Locate the cell with the specified text and output its [X, Y] center coordinate. 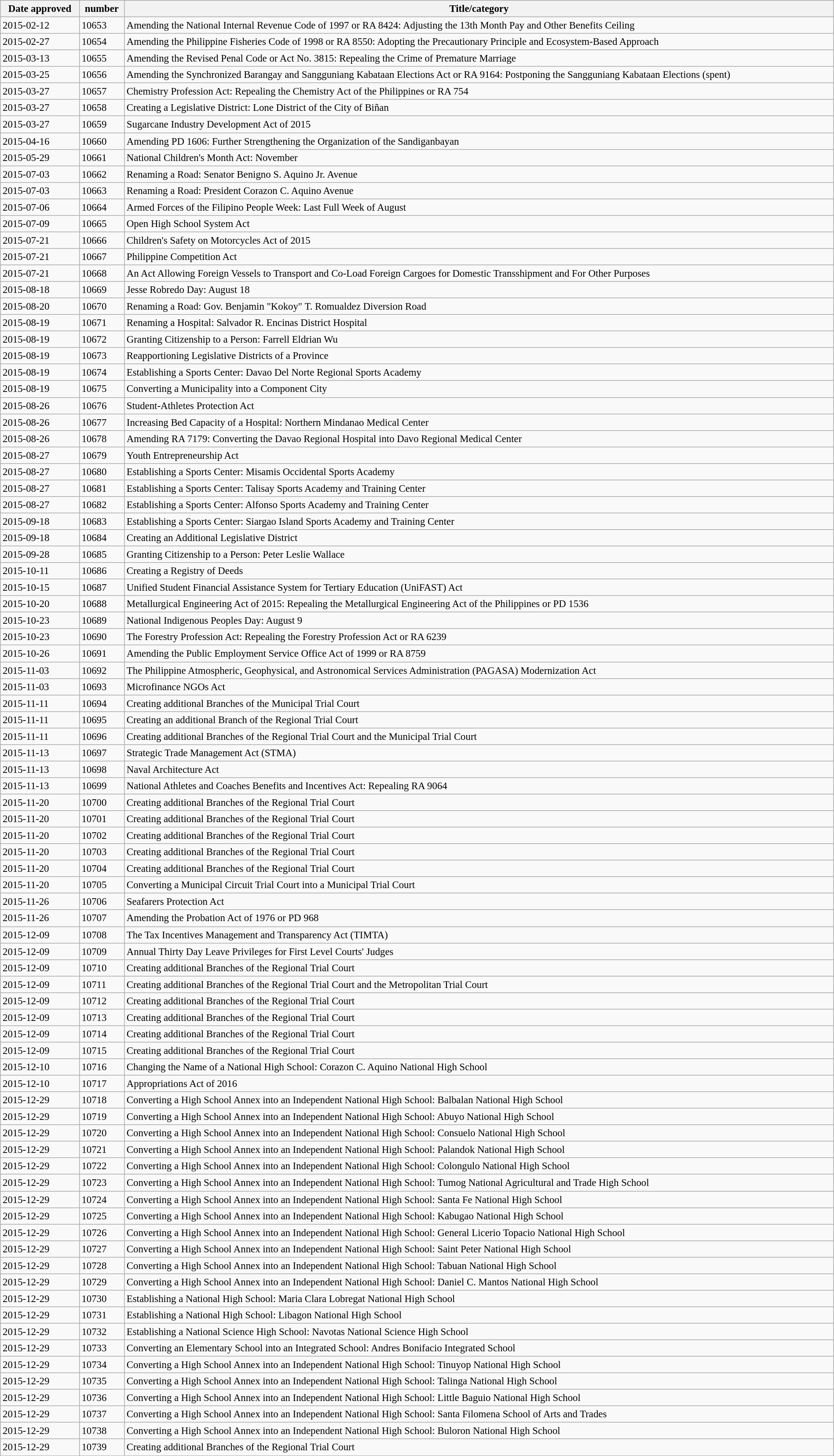
10708 [102, 935]
Annual Thirty Day Leave Privileges for First Level Courts' Judges [479, 951]
Converting a High School Annex into an Independent National High School: Tabuan National High School [479, 1266]
Children's Safety on Motorcycles Act of 2015 [479, 240]
10717 [102, 1084]
Strategic Trade Management Act (STMA) [479, 753]
Converting a High School Annex into an Independent National High School: Consuelo National High School [479, 1133]
Establishing a Sports Center: Alfonso Sports Academy and Training Center [479, 505]
Seafarers Protection Act [479, 902]
10661 [102, 157]
Establishing a Sports Center: Siargao Island Sports Academy and Training Center [479, 521]
10694 [102, 703]
Converting a High School Annex into an Independent National High School: Little Baguio National High School [479, 1398]
2015-04-16 [40, 141]
10703 [102, 852]
Creating additional Branches of the Regional Trial Court and the Municipal Trial Court [479, 736]
10709 [102, 951]
10664 [102, 207]
Converting a High School Annex into an Independent National High School: Balbalan National High School [479, 1100]
10700 [102, 802]
Amending the Revised Penal Code or Act No. 3815: Repealing the Crime of Premature Marriage [479, 59]
Microfinance NGOs Act [479, 687]
10698 [102, 769]
10732 [102, 1332]
10706 [102, 902]
10662 [102, 174]
Increasing Bed Capacity of a Hospital: Northern Mindanao Medical Center [479, 422]
Student-Athletes Protection Act [479, 406]
10666 [102, 240]
Renaming a Hospital: Salvador R. Encinas District Hospital [479, 323]
10673 [102, 356]
Amending the Public Employment Service Office Act of 1999 or RA 8759 [479, 654]
Renaming a Road: Gov. Benjamin "Kokoy" T. Romualdez Diversion Road [479, 307]
Establishing a Sports Center: Davao Del Norte Regional Sports Academy [479, 373]
Creating additional Branches of the Regional Trial Court and the Metropolitan Trial Court [479, 984]
Converting an Elementary School into an Integrated School: Andres Bonifacio Integrated School [479, 1348]
10665 [102, 224]
Establishing a National High School: Libagon National High School [479, 1315]
2015-05-29 [40, 157]
10719 [102, 1117]
10734 [102, 1365]
10699 [102, 786]
10737 [102, 1414]
10669 [102, 290]
10677 [102, 422]
Chemistry Profession Act: Repealing the Chemistry Act of the Philippines or RA 754 [479, 91]
Renaming a Road: President Corazon C. Aquino Avenue [479, 190]
Changing the Name of a National High School: Corazon C. Aquino National High School [479, 1067]
Creating additional Branches of the Municipal Trial Court [479, 703]
10680 [102, 472]
10731 [102, 1315]
10722 [102, 1166]
The Philippine Atmospheric, Geophysical, and Astronomical Services Administration (PAGASA) Modernization Act [479, 670]
2015-03-25 [40, 75]
10671 [102, 323]
2015-02-12 [40, 26]
National Children's Month Act: November [479, 157]
Granting Citizenship to a Person: Farrell Eldrian Wu [479, 340]
Date approved [40, 9]
10681 [102, 488]
10728 [102, 1266]
10695 [102, 720]
10714 [102, 1034]
Establishing a National Science High School: Navotas National Science High School [479, 1332]
National Indigenous Peoples Day: August 9 [479, 621]
10660 [102, 141]
Converting a Municipal Circuit Trial Court into a Municipal Trial Court [479, 885]
Youth Entrepreneurship Act [479, 455]
10684 [102, 538]
Granting Citizenship to a Person: Peter Leslie Wallace [479, 555]
2015-10-11 [40, 571]
10725 [102, 1216]
10697 [102, 753]
10674 [102, 373]
2015-07-06 [40, 207]
10739 [102, 1448]
10733 [102, 1348]
National Athletes and Coaches Benefits and Incentives Act: Repealing RA 9064 [479, 786]
10720 [102, 1133]
Creating an Additional Legislative District [479, 538]
Appropriations Act of 2016 [479, 1084]
10735 [102, 1381]
Amending the National Internal Revenue Code of 1997 or RA 8424: Adjusting the 13th Month Pay and Other Benefits Ceiling [479, 26]
2015-03-13 [40, 59]
10668 [102, 273]
10679 [102, 455]
Establishing a National High School: Maria Clara Lobregat National High School [479, 1299]
Amending RA 7179: Converting the Davao Regional Hospital into Davo Regional Medical Center [479, 439]
2015-10-15 [40, 588]
10693 [102, 687]
10726 [102, 1233]
Jesse Robredo Day: August 18 [479, 290]
10713 [102, 1017]
10672 [102, 340]
10686 [102, 571]
10687 [102, 588]
Converting a Municipality into a Component City [479, 389]
Amending the Philippine Fisheries Code of 1998 or RA 8550: Adopting the Precautionary Principle and Ecosystem-Based Approach [479, 42]
The Forestry Profession Act: Repealing the Forestry Profession Act or RA 6239 [479, 637]
Renaming a Road: Senator Benigno S. Aquino Jr. Avenue [479, 174]
Creating a Registry of Deeds [479, 571]
10656 [102, 75]
10663 [102, 190]
10712 [102, 1001]
Converting a High School Annex into an Independent National High School: Kabugao National High School [479, 1216]
10704 [102, 869]
10711 [102, 984]
Converting a High School Annex into an Independent National High School: Saint Peter National High School [479, 1249]
Philippine Competition Act [479, 257]
Converting a High School Annex into an Independent National High School: Buloron National High School [479, 1431]
10701 [102, 819]
Open High School System Act [479, 224]
Converting a High School Annex into an Independent National High School: Tinuyop National High School [479, 1365]
10685 [102, 555]
Establishing a Sports Center: Misamis Occidental Sports Academy [479, 472]
Converting a High School Annex into an Independent National High School: Daniel C. Mantos National High School [479, 1282]
10727 [102, 1249]
Unified Student Financial Assistance System for Tertiary Education (UniFAST) Act [479, 588]
10667 [102, 257]
10736 [102, 1398]
Converting a High School Annex into an Independent National High School: Abuyo National High School [479, 1117]
10715 [102, 1050]
2015-10-20 [40, 604]
2015-08-20 [40, 307]
Converting a High School Annex into an Independent National High School: Talinga National High School [479, 1381]
2015-10-26 [40, 654]
Reapportioning Legislative Districts of a Province [479, 356]
10718 [102, 1100]
10678 [102, 439]
number [102, 9]
Creating an additional Branch of the Regional Trial Court [479, 720]
Armed Forces of the Filipino People Week: Last Full Week of August [479, 207]
Sugarcane Industry Development Act of 2015 [479, 124]
Converting a High School Annex into an Independent National High School: Tumog National Agricultural and Trade High School [479, 1183]
10690 [102, 637]
The Tax Incentives Management and Transparency Act (TIMTA) [479, 935]
Converting a High School Annex into an Independent National High School: Palandok National High School [479, 1150]
10670 [102, 307]
10721 [102, 1150]
Amending the Probation Act of 1976 or PD 968 [479, 918]
10702 [102, 836]
10658 [102, 108]
10675 [102, 389]
2015-08-18 [40, 290]
10654 [102, 42]
10691 [102, 654]
Naval Architecture Act [479, 769]
Converting a High School Annex into an Independent National High School: Santa Filomena School of Arts and Trades [479, 1414]
10655 [102, 59]
Converting a High School Annex into an Independent National High School: Colongulo National High School [479, 1166]
10657 [102, 91]
10710 [102, 968]
10659 [102, 124]
Converting a High School Annex into an Independent National High School: Santa Fe National High School [479, 1200]
Title/category [479, 9]
10730 [102, 1299]
10692 [102, 670]
10682 [102, 505]
10653 [102, 26]
10723 [102, 1183]
Converting a High School Annex into an Independent National High School: General Licerio Topacio National High School [479, 1233]
Amending the Synchronized Barangay and Sangguniang Kabataan Elections Act or RA 9164: Postponing the Sangguniang Kabataan Elections (spent) [479, 75]
10729 [102, 1282]
Creating a Legislative District: Lone District of the City of Biñan [479, 108]
10688 [102, 604]
An Act Allowing Foreign Vessels to Transport and Co-Load Foreign Cargoes for Domestic Transshipment and For Other Purposes [479, 273]
10696 [102, 736]
Establishing a Sports Center: Talisay Sports Academy and Training Center [479, 488]
10705 [102, 885]
2015-09-28 [40, 555]
Amending PD 1606: Further Strengthening the Organization of the Sandiganbayan [479, 141]
10689 [102, 621]
Metallurgical Engineering Act of 2015: Repealing the Metallurgical Engineering Act of the Philippines or PD 1536 [479, 604]
2015-07-09 [40, 224]
10738 [102, 1431]
10676 [102, 406]
10716 [102, 1067]
10707 [102, 918]
2015-02-27 [40, 42]
10724 [102, 1200]
10683 [102, 521]
